Scan for the cell matching the given text and deliver its (X, Y) coordinate at center. 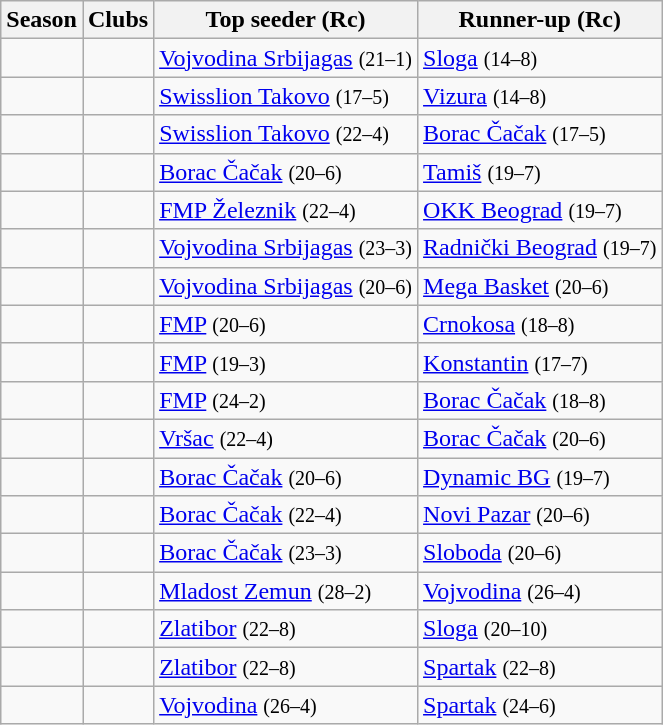
Sloboda (20–6) (540, 553)
Swisslion Takovo (22–4) (286, 134)
Radnički Beograd (19–7) (540, 248)
Runner-up (Rc) (540, 20)
Vojvodina Srbijagas (23–3) (286, 248)
Clubs (118, 20)
Vizura (14–8) (540, 96)
Spartak (22–8) (540, 667)
Sloga (20–10) (540, 629)
Borac Čačak (23–3) (286, 553)
Borac Čačak (17–5) (540, 134)
Vojvodina Srbijagas (20–6) (286, 286)
Sloga (14–8) (540, 58)
Vojvodina Srbijagas (21–1) (286, 58)
FMP (24–2) (286, 400)
Crnokosa (18–8) (540, 324)
Spartak (24–6) (540, 705)
Borac Čačak (18–8) (540, 400)
Dynamic BG (19–7) (540, 477)
Season (42, 20)
Borac Čačak (22–4) (286, 515)
Swisslion Takovo (17–5) (286, 96)
Top seeder (Rc) (286, 20)
Novi Pazar (20–6) (540, 515)
Mega Basket (20–6) (540, 286)
FMP (20–6) (286, 324)
OKK Beograd (19–7) (540, 210)
Vršac (22–4) (286, 438)
FMP (19–3) (286, 362)
Mladost Zemun (28–2) (286, 591)
Konstantin (17–7) (540, 362)
Tamiš (19–7) (540, 172)
FMP Železnik (22–4) (286, 210)
